Scan for the cell matching the given text and deliver its (X, Y) coordinate at center. 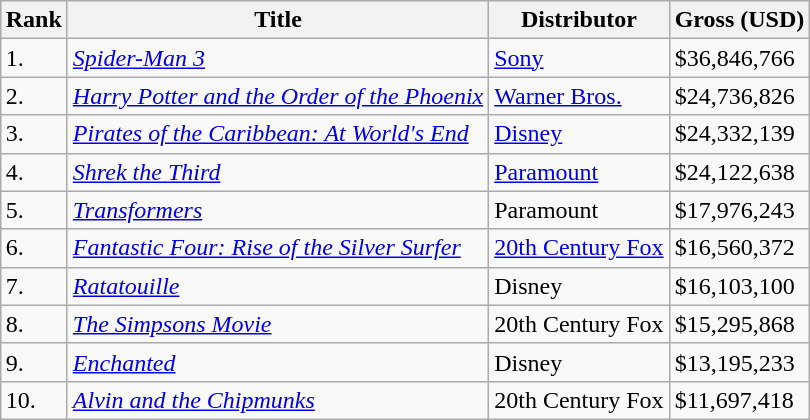
Fantastic Four: Rise of the Silver Surfer (278, 248)
$11,697,418 (740, 400)
1. (34, 58)
Harry Potter and the Order of the Phoenix (278, 96)
$24,122,638 (740, 172)
Title (278, 20)
Pirates of the Caribbean: At World's End (278, 134)
$36,846,766 (740, 58)
Sony (579, 58)
Spider-Man 3 (278, 58)
10. (34, 400)
Shrek the Third (278, 172)
The Simpsons Movie (278, 324)
Alvin and the Chipmunks (278, 400)
Gross (USD) (740, 20)
7. (34, 286)
$17,976,243 (740, 210)
6. (34, 248)
$24,332,139 (740, 134)
$16,103,100 (740, 286)
5. (34, 210)
$15,295,868 (740, 324)
Ratatouille (278, 286)
Warner Bros. (579, 96)
Rank (34, 20)
9. (34, 362)
$13,195,233 (740, 362)
2. (34, 96)
$24,736,826 (740, 96)
4. (34, 172)
Transformers (278, 210)
3. (34, 134)
Enchanted (278, 362)
Distributor (579, 20)
8. (34, 324)
$16,560,372 (740, 248)
